Locate the cell with the specified text and output its [x, y] center coordinate. 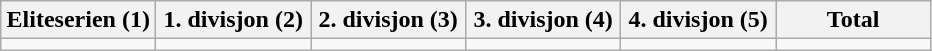
1. divisjon (2) [234, 20]
2. divisjon (3) [388, 20]
3. divisjon (4) [544, 20]
4. divisjon (5) [698, 20]
Eliteserien (1) [78, 20]
Total [854, 20]
